Scan for the cell matching the given text and deliver its [x, y] coordinate at center. 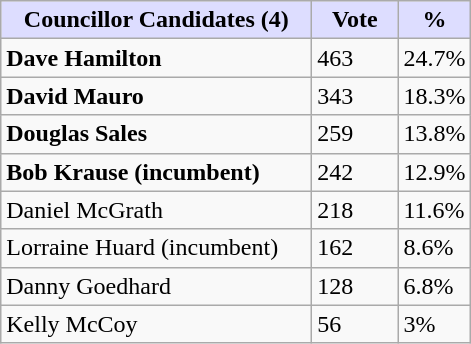
18.3% [434, 96]
13.8% [434, 134]
8.6% [434, 248]
218 [355, 210]
Lorraine Huard (incumbent) [156, 248]
162 [355, 248]
24.7% [434, 58]
11.6% [434, 210]
% [434, 20]
Kelly McCoy [156, 324]
128 [355, 286]
259 [355, 134]
Vote [355, 20]
12.9% [434, 172]
6.8% [434, 286]
David Mauro [156, 96]
242 [355, 172]
Bob Krause (incumbent) [156, 172]
343 [355, 96]
Councillor Candidates (4) [156, 20]
Dave Hamilton [156, 58]
56 [355, 324]
463 [355, 58]
Daniel McGrath [156, 210]
Danny Goedhard [156, 286]
3% [434, 324]
Douglas Sales [156, 134]
